Return (X, Y) of the center of cell containing provided text 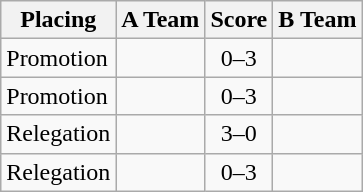
Placing (58, 20)
Score (239, 20)
3–0 (239, 134)
B Team (318, 20)
A Team (160, 20)
